From the cell containing the given text, extract its center point as [x, y] coordinate. 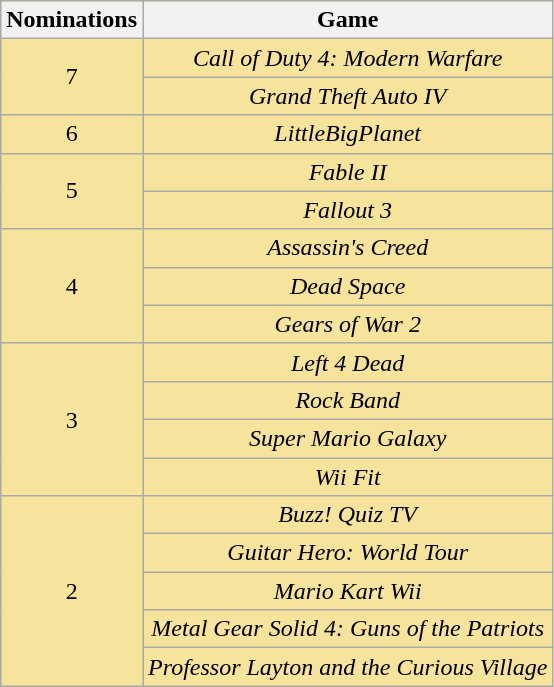
Guitar Hero: World Tour [347, 553]
3 [72, 419]
5 [72, 191]
Rock Band [347, 400]
Dead Space [347, 286]
Fallout 3 [347, 210]
Left 4 Dead [347, 362]
4 [72, 286]
LittleBigPlanet [347, 134]
Gears of War 2 [347, 324]
Super Mario Galaxy [347, 438]
2 [72, 591]
Assassin's Creed [347, 248]
Fable II [347, 172]
Metal Gear Solid 4: Guns of the Patriots [347, 629]
7 [72, 77]
Game [347, 20]
Buzz! Quiz TV [347, 515]
Professor Layton and the Curious Village [347, 667]
Mario Kart Wii [347, 591]
Nominations [72, 20]
Wii Fit [347, 477]
Call of Duty 4: Modern Warfare [347, 58]
Grand Theft Auto IV [347, 96]
6 [72, 134]
